Pinpoint the cell where the given text exists, returning its [X, Y] midpoint coordinate. 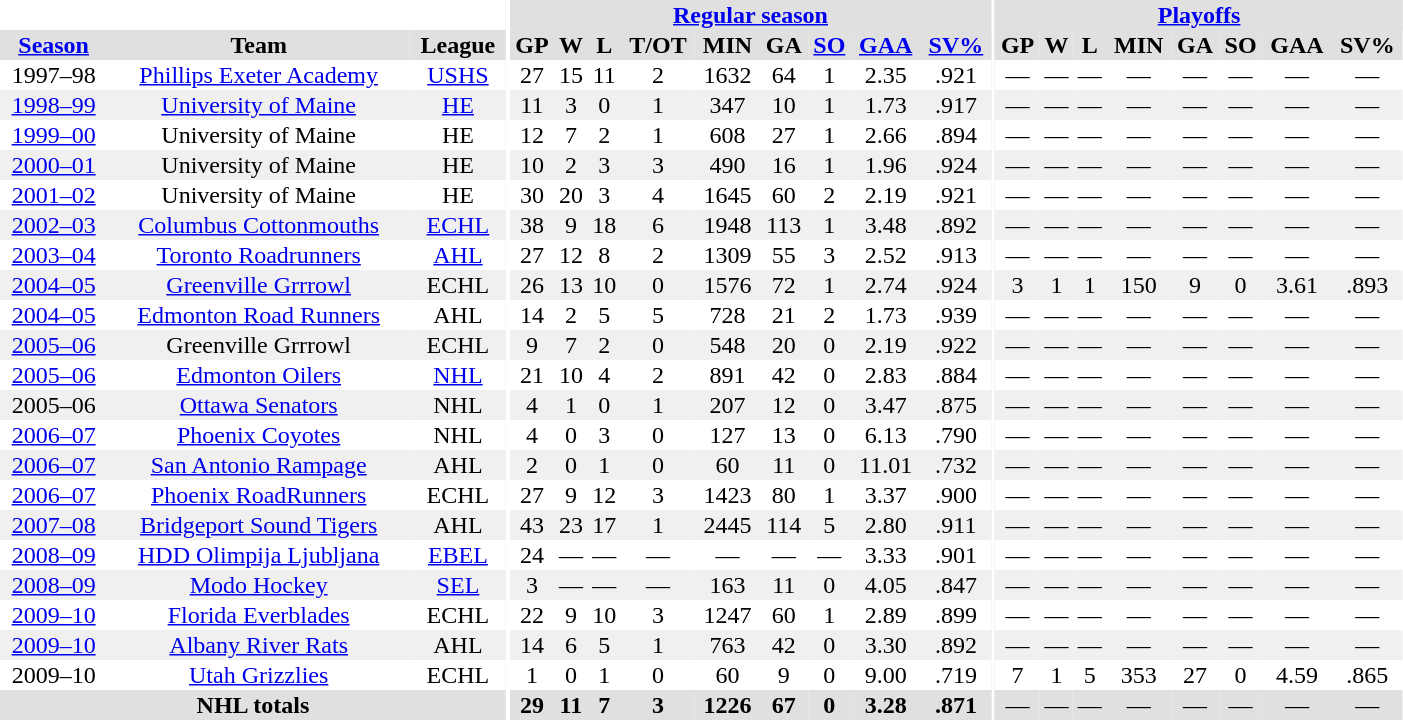
3.30 [886, 645]
.913 [956, 255]
Phillips Exeter Academy [258, 75]
114 [784, 525]
.900 [956, 495]
891 [727, 375]
League [458, 45]
2002–03 [54, 225]
43 [532, 525]
30 [532, 195]
490 [727, 165]
16 [784, 165]
.893 [1368, 285]
55 [784, 255]
EBEL [458, 555]
Season [54, 45]
1.96 [886, 165]
548 [727, 345]
18 [604, 225]
23 [570, 525]
1632 [727, 75]
.894 [956, 135]
4.05 [886, 585]
2.35 [886, 75]
2.89 [886, 615]
.847 [956, 585]
T/OT [658, 45]
Phoenix RoadRunners [258, 495]
.899 [956, 615]
.732 [956, 465]
Columbus Cottonmouths [258, 225]
Modo Hockey [258, 585]
2.80 [886, 525]
.917 [956, 105]
26 [532, 285]
.719 [956, 675]
22 [532, 615]
1576 [727, 285]
.901 [956, 555]
Edmonton Oilers [258, 375]
.865 [1368, 675]
Ottawa Senators [258, 405]
1309 [727, 255]
SEL [458, 585]
Playoffs [1199, 15]
Bridgeport Sound Tigers [258, 525]
Florida Everblades [258, 615]
3.28 [886, 705]
1645 [727, 195]
9.00 [886, 675]
763 [727, 645]
163 [727, 585]
207 [727, 405]
USHS [458, 75]
8 [604, 255]
Utah Grizzlies [258, 675]
.939 [956, 315]
1247 [727, 615]
150 [1138, 285]
Albany River Rats [258, 645]
6.13 [886, 435]
11.01 [886, 465]
.871 [956, 705]
1999–00 [54, 135]
Team [258, 45]
2.66 [886, 135]
San Antonio Rampage [258, 465]
3.37 [886, 495]
Phoenix Coyotes [258, 435]
64 [784, 75]
2007–08 [54, 525]
608 [727, 135]
2001–02 [54, 195]
728 [727, 315]
Regular season [751, 15]
347 [727, 105]
113 [784, 225]
3.47 [886, 405]
Edmonton Road Runners [258, 315]
353 [1138, 675]
.922 [956, 345]
127 [727, 435]
2.83 [886, 375]
3.33 [886, 555]
.911 [956, 525]
72 [784, 285]
.884 [956, 375]
17 [604, 525]
1226 [727, 705]
4.59 [1296, 675]
67 [784, 705]
80 [784, 495]
15 [570, 75]
1423 [727, 495]
3.61 [1296, 285]
38 [532, 225]
.790 [956, 435]
24 [532, 555]
Toronto Roadrunners [258, 255]
2000–01 [54, 165]
.875 [956, 405]
NHL totals [253, 705]
2003–04 [54, 255]
3.48 [886, 225]
1998–99 [54, 105]
1948 [727, 225]
2.52 [886, 255]
1997–98 [54, 75]
HDD Olimpija Ljubljana [258, 555]
29 [532, 705]
2445 [727, 525]
2.74 [886, 285]
